Locate the cell with the specified text and output its (X, Y) center coordinate. 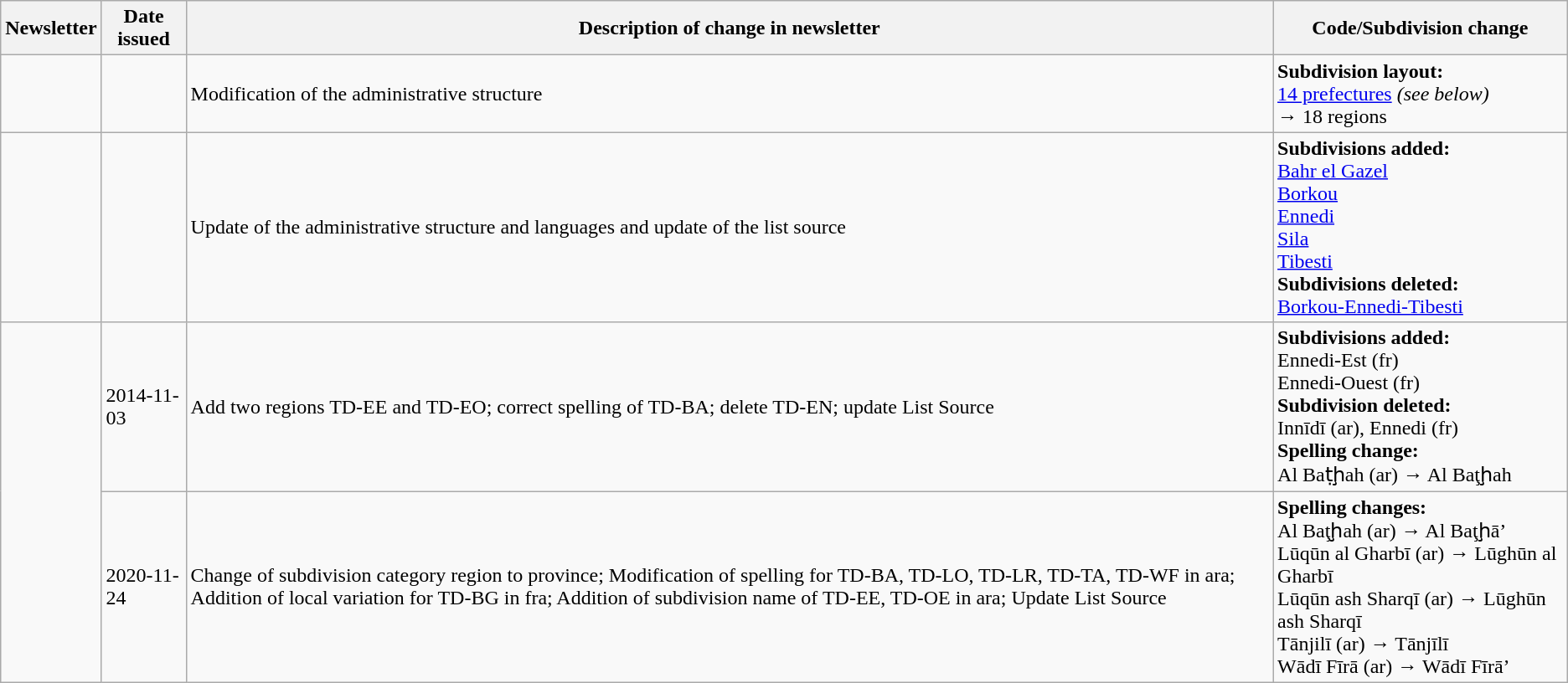
Subdivisions added: Bahr el Gazel Borkou Ennedi Sila Tibesti Subdivisions deleted: Borkou-Ennedi-Tibesti (1421, 228)
Update of the administrative structure and languages and update of the list source (730, 228)
Subdivisions added: Ennedi-Est (fr) Ennedi-Ouest (fr)Subdivision deleted: Innīdī (ar), Ennedi (fr)Spelling change: Al Baṭḩah (ar) → Al Baţḩah (1421, 407)
2020-11-24 (144, 586)
Description of change in newsletter (730, 28)
Modification of the administrative structure (730, 94)
Newsletter (51, 28)
2014-11-03 (144, 407)
Date issued (144, 28)
Add two regions TD-EE and TD-EO; correct spelling of TD-BA; delete TD-EN; update List Source (730, 407)
Subdivision layout: 14 prefectures (see below) → 18 regions (1421, 94)
Code/Subdivision change (1421, 28)
